Search for the cell housing the specified text and yield its (x, y) center coordinate. 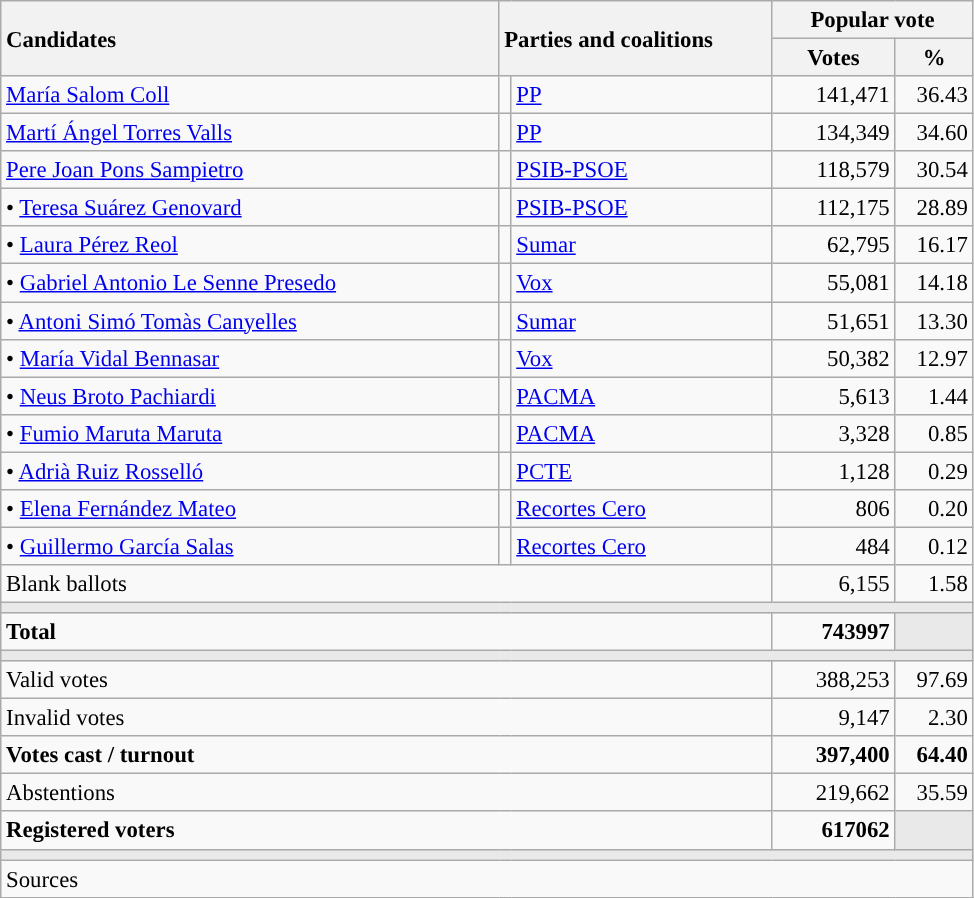
743997 (834, 632)
141,471 (834, 95)
2.30 (934, 718)
388,253 (834, 680)
Candidates (250, 38)
Invalid votes (386, 718)
12.97 (934, 358)
0.12 (934, 546)
36.43 (934, 95)
34.60 (934, 133)
0.20 (934, 509)
% (934, 58)
• Teresa Suárez Genovard (250, 208)
13.30 (934, 321)
Abstentions (386, 793)
3,328 (834, 433)
Martí Ángel Torres Valls (250, 133)
219,662 (834, 793)
Blank ballots (386, 584)
14.18 (934, 283)
Votes cast / turnout (386, 755)
51,651 (834, 321)
• Antoni Simó Tomàs Canyelles (250, 321)
1.44 (934, 396)
• María Vidal Bennasar (250, 358)
118,579 (834, 170)
112,175 (834, 208)
Total (386, 632)
Votes (834, 58)
9,147 (834, 718)
Valid votes (386, 680)
484 (834, 546)
Popular vote (872, 20)
16.17 (934, 245)
5,613 (834, 396)
• Adrià Ruiz Rosselló (250, 471)
Parties and coalitions (636, 38)
28.89 (934, 208)
397,400 (834, 755)
• Gabriel Antonio Le Senne Presedo (250, 283)
617062 (834, 831)
97.69 (934, 680)
6,155 (834, 584)
1,128 (834, 471)
Pere Joan Pons Sampietro (250, 170)
• Elena Fernández Mateo (250, 509)
806 (834, 509)
• Neus Broto Pachiardi (250, 396)
Sources (487, 879)
Registered voters (386, 831)
50,382 (834, 358)
0.85 (934, 433)
• Laura Pérez Reol (250, 245)
0.29 (934, 471)
55,081 (834, 283)
62,795 (834, 245)
35.59 (934, 793)
1.58 (934, 584)
PCTE (642, 471)
• Guillermo García Salas (250, 546)
• Fumio Maruta Maruta (250, 433)
64.40 (934, 755)
María Salom Coll (250, 95)
30.54 (934, 170)
134,349 (834, 133)
